Find where the given text appears and provide that cell's center as (x, y) coordinate. 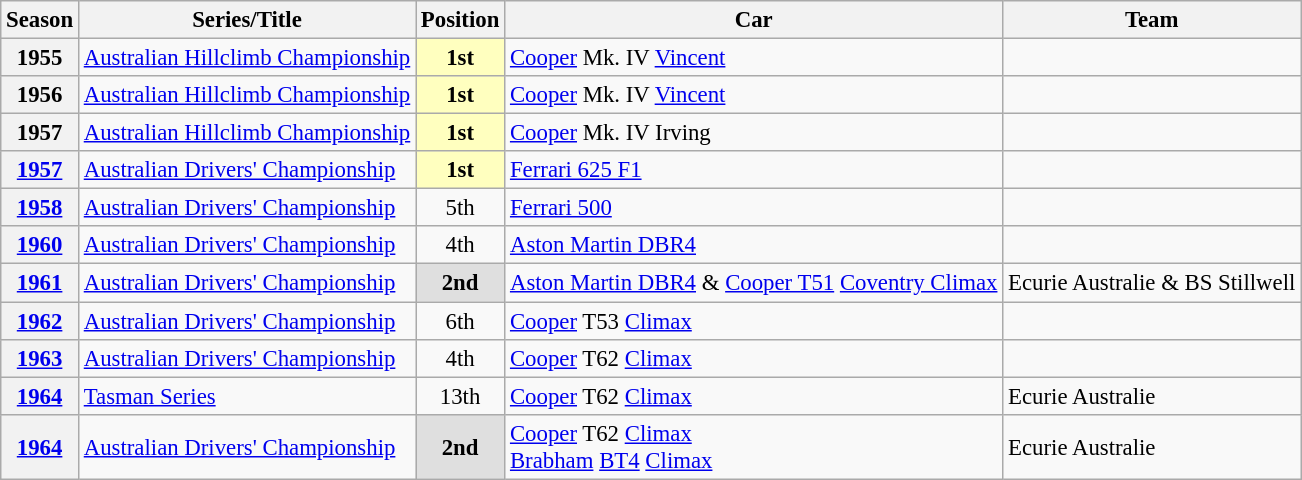
Series/Title (246, 20)
Cooper T62 Climax Brabham BT4 Climax (754, 446)
1956 (40, 95)
Ferrari 625 F1 (754, 170)
1961 (40, 283)
13th (460, 396)
5th (460, 208)
Cooper T53 Climax (754, 321)
1960 (40, 245)
Position (460, 20)
1962 (40, 321)
Season (40, 20)
Cooper Mk. IV Irving (754, 133)
Team (1152, 20)
6th (460, 321)
1958 (40, 208)
Ferrari 500 (754, 208)
1963 (40, 358)
Car (754, 20)
Aston Martin DBR4 & Cooper T51 Coventry Climax (754, 283)
1955 (40, 58)
Aston Martin DBR4 (754, 245)
Tasman Series (246, 396)
Ecurie Australie & BS Stillwell (1152, 283)
